Identify which cell holds the provided text, then report its (X, Y) central coordinate. 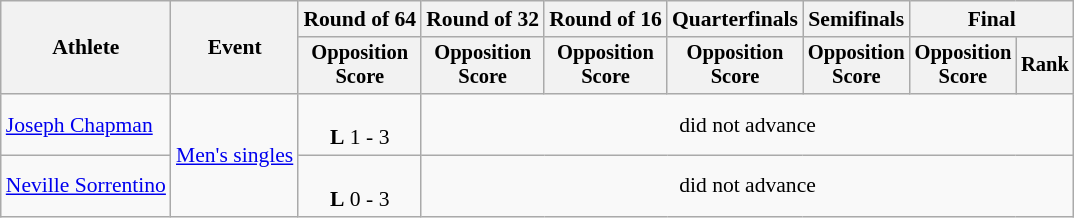
L 0 - 3 (360, 186)
Athlete (86, 48)
Quarterfinals (735, 19)
Men's singles (234, 155)
Rank (1045, 66)
Round of 64 (360, 19)
Round of 32 (482, 19)
Neville Sorrentino (86, 186)
L 1 - 3 (360, 124)
Round of 16 (606, 19)
Joseph Chapman (86, 124)
Final (992, 19)
Event (234, 48)
Semifinals (856, 19)
